For the text-containing cell, return its midpoint in (X, Y) coordinate format. 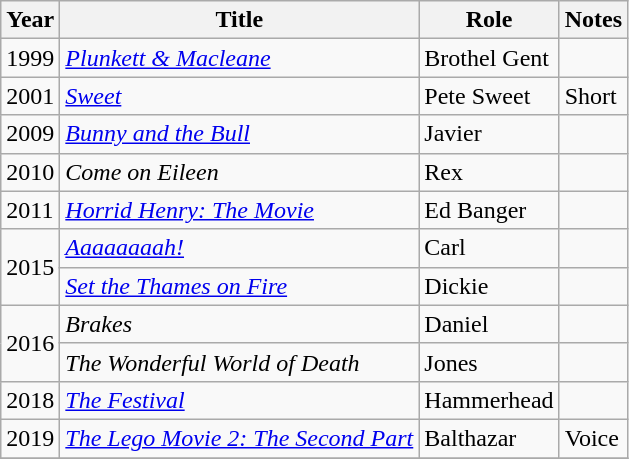
Come on Eileen (240, 172)
Brothel Gent (489, 58)
Brakes (240, 324)
2001 (30, 96)
Plunkett & Macleane (240, 58)
Ed Banger (489, 210)
Javier (489, 134)
Hammerhead (489, 400)
Rex (489, 172)
2018 (30, 400)
The Lego Movie 2: The Second Part (240, 438)
Balthazar (489, 438)
The Wonderful World of Death (240, 362)
Bunny and the Bull (240, 134)
2011 (30, 210)
2016 (30, 343)
Dickie (489, 286)
Aaaaaaaah! (240, 248)
2009 (30, 134)
Daniel (489, 324)
Horrid Henry: The Movie (240, 210)
Voice (593, 438)
Sweet (240, 96)
Role (489, 20)
Short (593, 96)
Notes (593, 20)
Jones (489, 362)
2015 (30, 267)
2019 (30, 438)
Carl (489, 248)
Pete Sweet (489, 96)
Year (30, 20)
1999 (30, 58)
The Festival (240, 400)
Title (240, 20)
2010 (30, 172)
Set the Thames on Fire (240, 286)
